Search for the cell housing the specified text and yield its (X, Y) center coordinate. 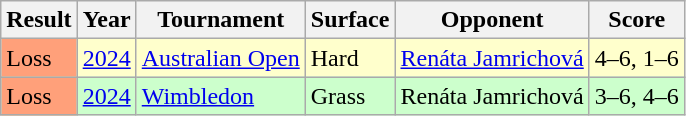
Wimbledon (220, 96)
Opponent (492, 20)
3–6, 4–6 (636, 96)
Australian Open (220, 58)
Year (106, 20)
4–6, 1–6 (636, 58)
Hard (350, 58)
Tournament (220, 20)
Result (39, 20)
Grass (350, 96)
Score (636, 20)
Surface (350, 20)
